From the cell containing the given text, extract its center point as [X, Y] coordinate. 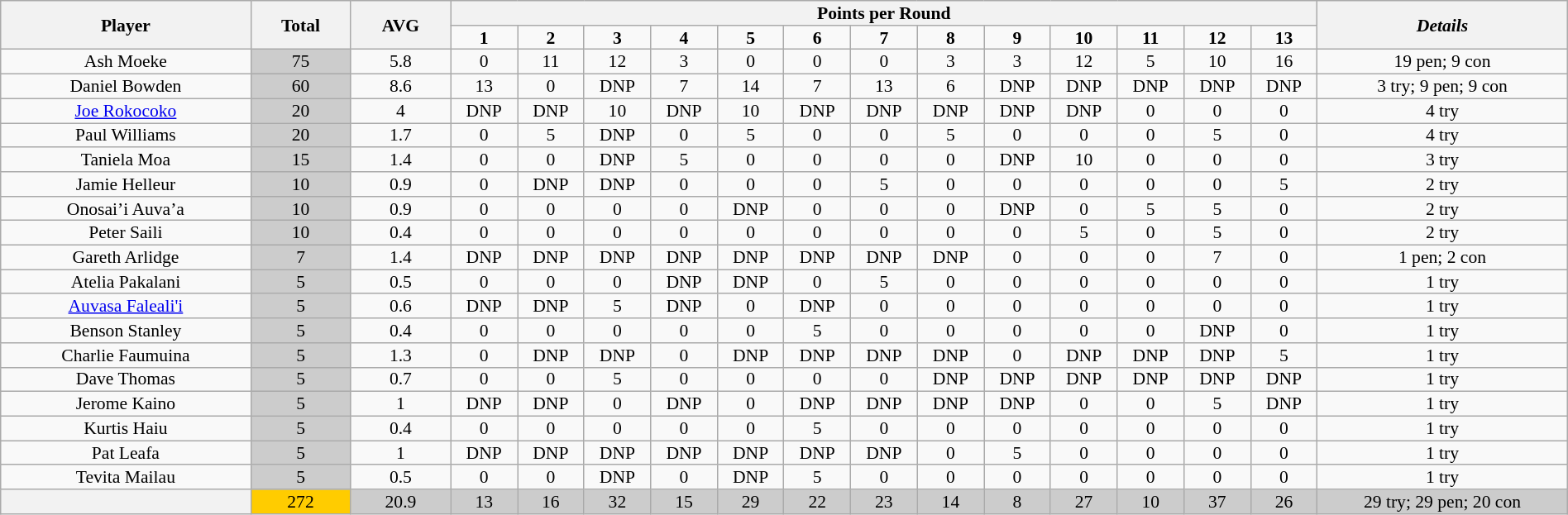
Onosai’i Auva’a [126, 209]
0.6 [400, 307]
Ash Moeke [126, 62]
Points per Round [884, 13]
60 [301, 87]
32 [617, 502]
5.8 [400, 62]
20.9 [400, 502]
Tevita Mailau [126, 478]
Taniela Moa [126, 160]
Peter Saili [126, 233]
Charlie Faumuina [126, 355]
75 [301, 62]
Kurtis Haiu [126, 429]
Details [1442, 25]
37 [1217, 502]
3 try; 9 pen; 9 con [1442, 87]
Jamie Helleur [126, 184]
3 try [1442, 160]
22 [817, 502]
1 pen; 2 con [1442, 258]
Gareth Arlidge [126, 258]
19 pen; 9 con [1442, 62]
AVG [400, 25]
Total [301, 25]
Auvasa Faleali'i [126, 307]
Pat Leafa [126, 453]
27 [1083, 502]
8.6 [400, 87]
2 [551, 38]
9 [1017, 38]
26 [1284, 502]
Atelia Pakalani [126, 282]
Joe Rokocoko [126, 111]
Benson Stanley [126, 331]
1.7 [400, 136]
272 [301, 502]
Player [126, 25]
29 [751, 502]
29 try; 29 pen; 20 con [1442, 502]
Paul Williams [126, 136]
1.3 [400, 355]
Jerome Kaino [126, 404]
23 [885, 502]
0.7 [400, 379]
Daniel Bowden [126, 87]
Dave Thomas [126, 379]
